Extract the (X, Y) coordinate from the center of the cell holding the provided text.  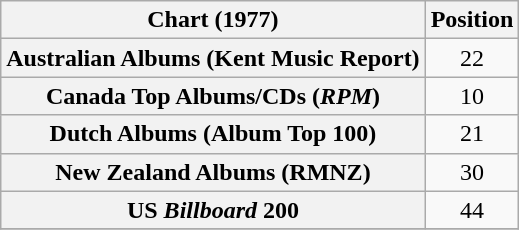
Chart (1977) (213, 20)
44 (472, 210)
Australian Albums (Kent Music Report) (213, 58)
US Billboard 200 (213, 210)
21 (472, 134)
30 (472, 172)
New Zealand Albums (RMNZ) (213, 172)
22 (472, 58)
Canada Top Albums/CDs (RPM) (213, 96)
Dutch Albums (Album Top 100) (213, 134)
10 (472, 96)
Position (472, 20)
